Search for the cell housing the specified text and yield its (X, Y) center coordinate. 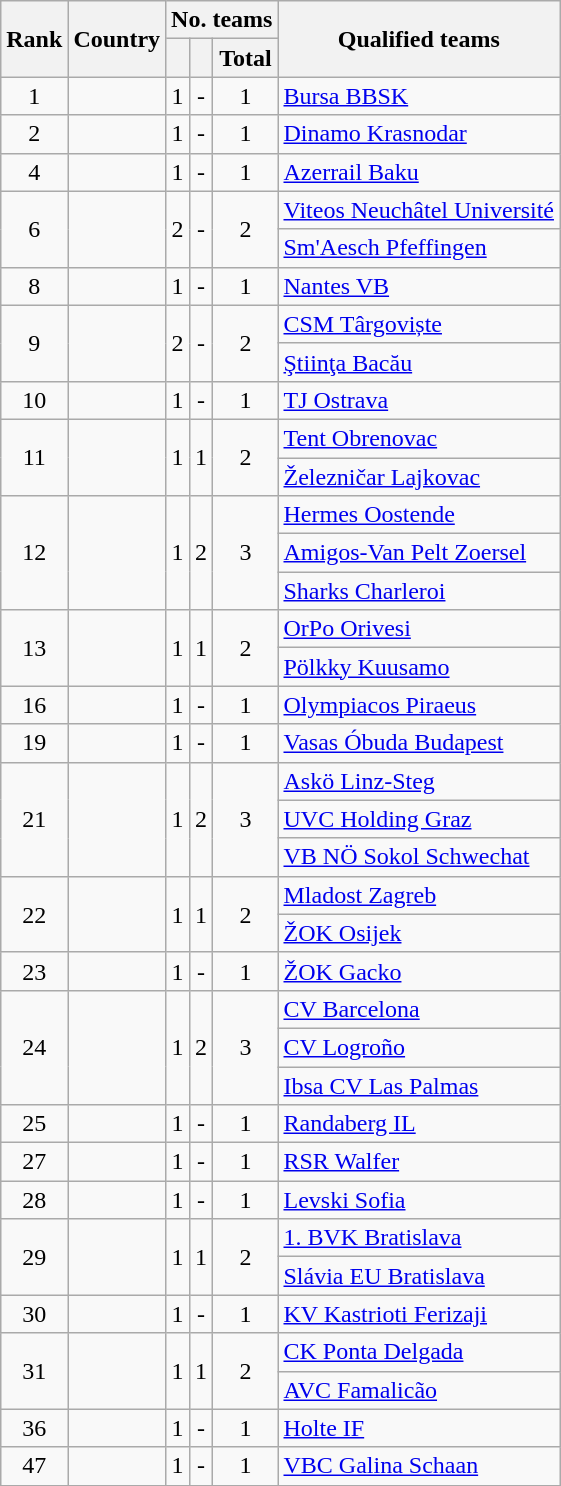
Pölkky Kuusamo (419, 667)
21 (34, 819)
Slávia EU Bratislava (419, 1276)
27 (34, 1162)
9 (34, 343)
Tent Obrenovac (419, 438)
CV Barcelona (419, 1009)
TJ Ostrava (419, 400)
Viteos Neuchâtel Université (419, 210)
31 (34, 1371)
24 (34, 1047)
10 (34, 400)
13 (34, 648)
Holte IF (419, 1428)
OrPo Orivesi (419, 629)
CV Logroño (419, 1047)
AVC Famalicão (419, 1390)
CSM Târgoviște (419, 324)
Mladost Zagreb (419, 895)
29 (34, 1257)
4 (34, 172)
Dinamo Krasnodar (419, 134)
VB NÖ Sokol Schwechat (419, 857)
Vasas Óbuda Budapest (419, 743)
16 (34, 705)
RSR Walfer (419, 1162)
Olympiacos Piraeus (419, 705)
Qualified teams (419, 39)
28 (34, 1200)
12 (34, 553)
UVC Holding Graz (419, 819)
Hermes Oostende (419, 515)
1. BVK Bratislava (419, 1238)
No. teams (222, 20)
30 (34, 1314)
Sm'Aesch Pfeffingen (419, 248)
KV Kastrioti Ferizaji (419, 1314)
Nantes VB (419, 286)
36 (34, 1428)
Randaberg IL (419, 1124)
47 (34, 1466)
CK Ponta Delgada (419, 1352)
Ştiinţa Bacău (419, 362)
Levski Sofia (419, 1200)
19 (34, 743)
ŽOK Osijek (419, 933)
22 (34, 914)
Askö Linz-Steg (419, 781)
25 (34, 1124)
VBC Galina Schaan (419, 1466)
6 (34, 229)
ŽOK Gacko (419, 971)
Azerrail Baku (419, 172)
Country (117, 39)
23 (34, 971)
Rank (34, 39)
8 (34, 286)
Ibsa CV Las Palmas (419, 1085)
Sharks Charleroi (419, 591)
Železničar Lajkovac (419, 477)
Amigos-Van Pelt Zoersel (419, 553)
Bursa BBSK (419, 96)
Total (246, 58)
11 (34, 457)
